Find where the given text appears and provide that cell's center as [X, Y] coordinate. 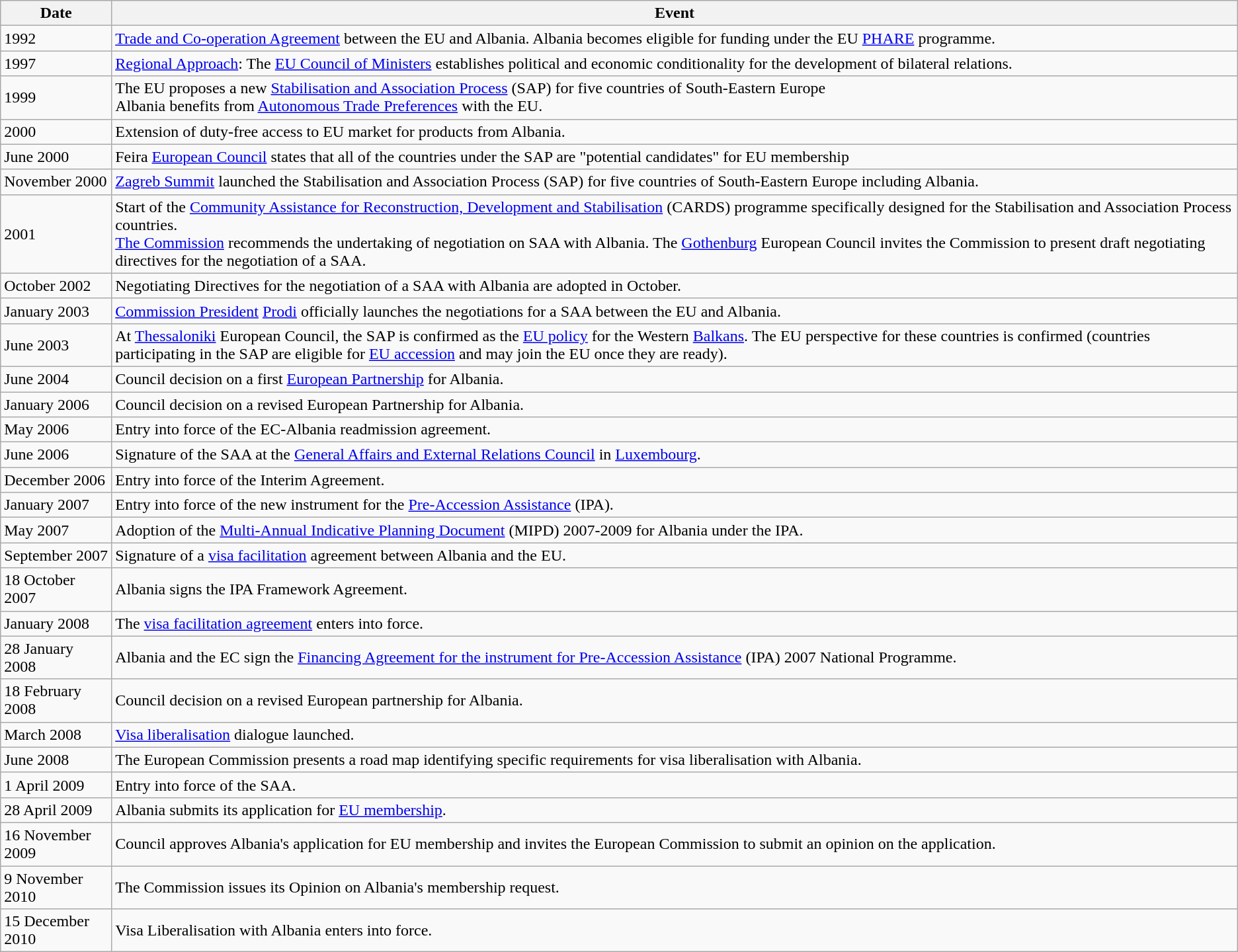
Commission President Prodi officially launches the negotiations for a SAA between the EU and Albania. [675, 311]
Signature of the SAA at the General Affairs and External Relations Council in Luxembourg. [675, 455]
Zagreb Summit launched the Stabilisation and Association Process (SAP) for five countries of South-Eastern Europe including Albania. [675, 182]
June 2004 [56, 379]
January 2006 [56, 404]
March 2008 [56, 734]
The visa facilitation agreement enters into force. [675, 623]
Council approves Albania's application for EU membership and invites the European Commission to submit an opinion on the application. [675, 844]
June 2000 [56, 157]
Signature of a visa facilitation agreement between Albania and the EU. [675, 555]
Feira European Council states that all of the countries under the SAP are "potential candidates" for EU membership [675, 157]
Albania submits its application for EU membership. [675, 810]
16 November 2009 [56, 844]
Entry into force of the Interim Agreement. [675, 480]
1997 [56, 63]
June 2008 [56, 760]
Negotiating Directives for the negotiation of a SAA with Albania are adopted in October. [675, 286]
18 February 2008 [56, 701]
June 2003 [56, 345]
Trade and Co-operation Agreement between the EU and Albania. Albania becomes eligible for funding under the EU PHARE programme. [675, 38]
Entry into force of the new instrument for the Pre-Accession Assistance (IPA). [675, 505]
28 January 2008 [56, 657]
November 2000 [56, 182]
January 2008 [56, 623]
May 2006 [56, 430]
18 October 2007 [56, 590]
9 November 2010 [56, 887]
October 2002 [56, 286]
May 2007 [56, 530]
1992 [56, 38]
2001 [56, 234]
Entry into force of the SAA. [675, 785]
January 2007 [56, 505]
Council decision on a revised European Partnership for Albania. [675, 404]
December 2006 [56, 480]
28 April 2009 [56, 810]
Regional Approach: The EU Council of Ministers establishes political and economic conditionality for the development of bilateral relations. [675, 63]
June 2006 [56, 455]
The Commission issues its Opinion on Albania's membership request. [675, 887]
1999 [56, 98]
January 2003 [56, 311]
Date [56, 13]
Event [675, 13]
The European Commission presents a road map identifying specific requirements for visa liberalisation with Albania. [675, 760]
Council decision on a revised European partnership for Albania. [675, 701]
1 April 2009 [56, 785]
Albania signs the IPA Framework Agreement. [675, 590]
Adoption of the Multi-Annual Indicative Planning Document (MIPD) 2007-2009 for Albania under the IPA. [675, 530]
2000 [56, 132]
Entry into force of the EC-Albania readmission agreement. [675, 430]
15 December 2010 [56, 931]
Visa liberalisation dialogue launched. [675, 734]
Albania and the EC sign the Financing Agreement for the instrument for Pre-Accession Assistance (IPA) 2007 National Programme. [675, 657]
Extension of duty-free access to EU market for products from Albania. [675, 132]
Visa Liberalisation with Albania enters into force. [675, 931]
Council decision on a first European Partnership for Albania. [675, 379]
September 2007 [56, 555]
